Extract the [X, Y] coordinate from the center of the cell holding the provided text.  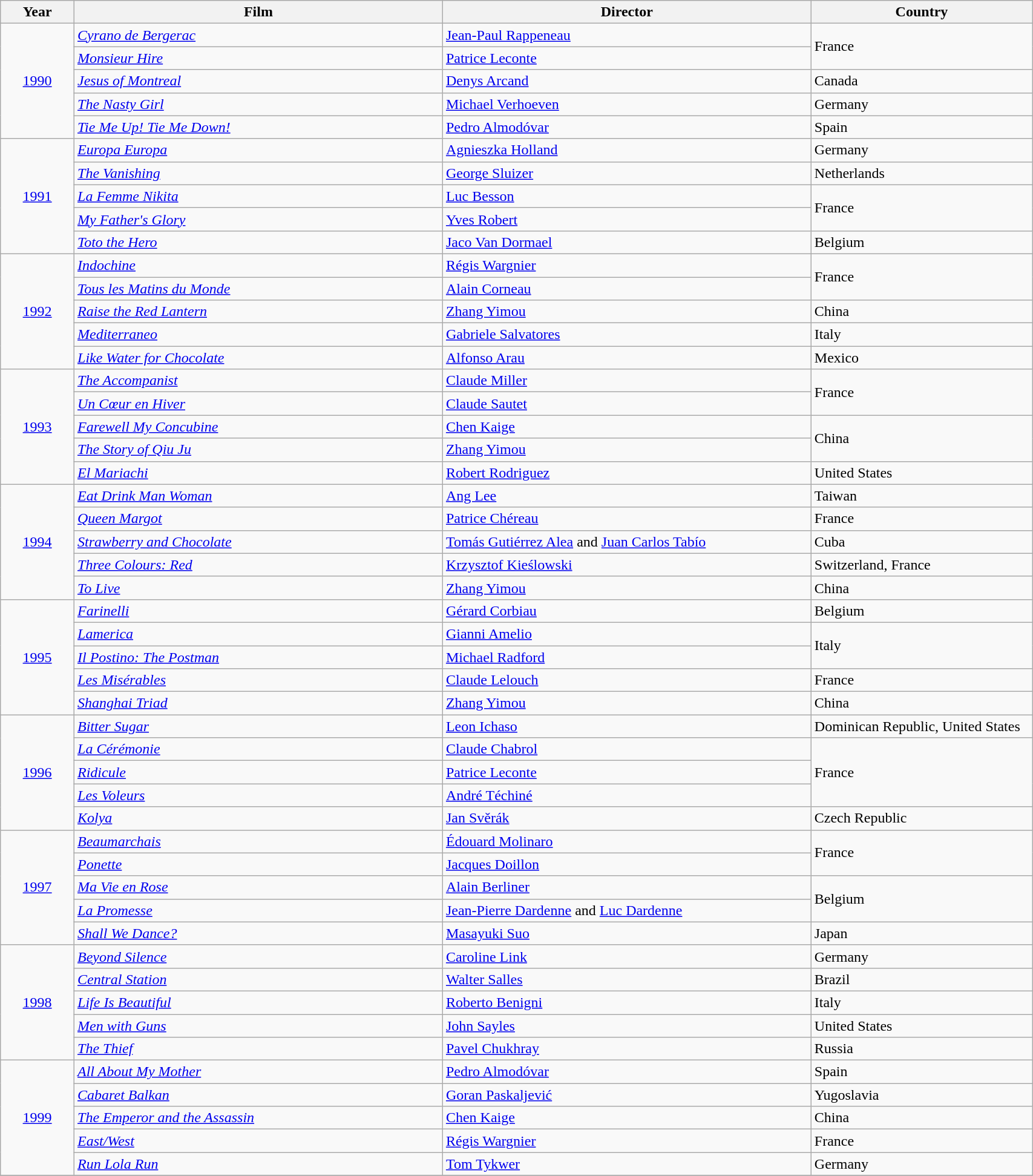
Jean-Pierre Dardenne and Luc Dardenne [627, 910]
Strawberry and Chocolate [259, 542]
Jan Svěrák [627, 818]
Gabriele Salvatores [627, 335]
Alain Corneau [627, 289]
The Nasty Girl [259, 104]
Yves Robert [627, 219]
Canada [921, 81]
Ridicule [259, 772]
The Story of Qiu Ju [259, 450]
Brazil [921, 979]
1997 [38, 887]
1990 [38, 81]
Three Colours: Red [259, 565]
Country [921, 12]
Yugoslavia [921, 1095]
Run Lola Run [259, 1164]
Claude Chabrol [627, 749]
Cabaret Balkan [259, 1095]
Life Is Beautiful [259, 1002]
Claude Lelouch [627, 680]
Masayuki Suo [627, 933]
Jesus of Montreal [259, 81]
Dominican Republic, United States [921, 726]
Tomás Gutiérrez Alea and Juan Carlos Tabío [627, 542]
Europa Europa [259, 150]
Claude Sautet [627, 404]
1996 [38, 772]
George Sluizer [627, 173]
Shall We Dance? [259, 933]
Toto the Hero [259, 242]
1995 [38, 657]
Leon Ichaso [627, 726]
My Father's Glory [259, 219]
To Live [259, 588]
1994 [38, 542]
André Téchiné [627, 795]
Gianni Amelio [627, 634]
Russia [921, 1049]
Walter Salles [627, 979]
Taiwan [921, 496]
1998 [38, 1002]
John Sayles [627, 1026]
Bitter Sugar [259, 726]
La Cérémonie [259, 749]
Michael Radford [627, 657]
Monsieur Hire [259, 58]
Tie Me Up! Tie Me Down! [259, 127]
Goran Paskaljević [627, 1095]
Il Postino: The Postman [259, 657]
Les Misérables [259, 680]
El Mariachi [259, 473]
Luc Besson [627, 196]
The Thief [259, 1049]
Robert Rodriguez [627, 473]
Czech Republic [921, 818]
The Accompanist [259, 381]
Patrice Chéreau [627, 519]
Les Voleurs [259, 795]
Jean-Paul Rappeneau [627, 35]
Alfonso Arau [627, 358]
Director [627, 12]
Caroline Link [627, 956]
Mediterraneo [259, 335]
Shanghai Triad [259, 703]
Switzerland, France [921, 565]
Alain Berliner [627, 887]
Ang Lee [627, 496]
Denys Arcand [627, 81]
Central Station [259, 979]
Kolya [259, 818]
Ponette [259, 864]
The Vanishing [259, 173]
Mexico [921, 358]
Netherlands [921, 173]
La Promesse [259, 910]
Agnieszka Holland [627, 150]
Jacques Doillon [627, 864]
All About My Mother [259, 1072]
1999 [38, 1118]
Lamerica [259, 634]
Un Cœur en Hiver [259, 404]
Roberto Benigni [627, 1002]
Indochine [259, 265]
Michael Verhoeven [627, 104]
Men with Guns [259, 1026]
Raise the Red Lantern [259, 312]
Claude Miller [627, 381]
Jaco Van Dormael [627, 242]
Farinelli [259, 611]
Year [38, 12]
1991 [38, 196]
East/West [259, 1141]
Farewell My Concubine [259, 427]
1992 [38, 311]
Pavel Chukhray [627, 1049]
Queen Margot [259, 519]
Krzysztof Kieślowski [627, 565]
The Emperor and the Assassin [259, 1118]
Tom Tykwer [627, 1164]
Like Water for Chocolate [259, 358]
1993 [38, 427]
Cuba [921, 542]
Cyrano de Bergerac [259, 35]
Gérard Corbiau [627, 611]
Beaumarchais [259, 841]
Eat Drink Man Woman [259, 496]
La Femme Nikita [259, 196]
Film [259, 12]
Tous les Matins du Monde [259, 289]
Beyond Silence [259, 956]
Japan [921, 933]
Ma Vie en Rose [259, 887]
Édouard Molinaro [627, 841]
